Output the [X, Y] coordinate of the center of the cell containing the given text.  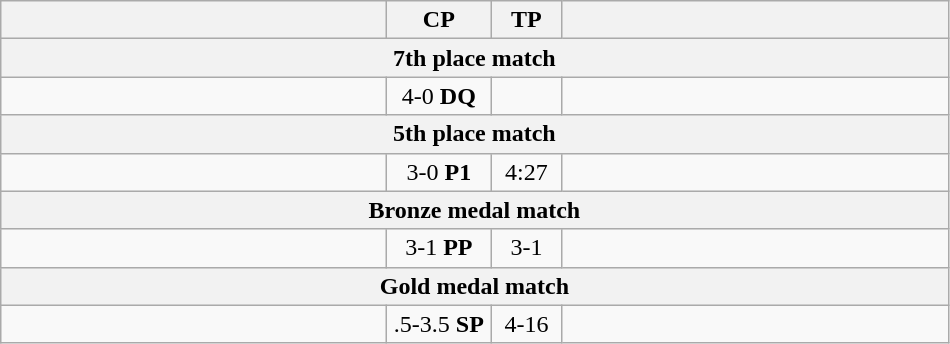
4-16 [526, 324]
4:27 [526, 172]
3-1 PP [439, 248]
.5-3.5 SP [439, 324]
7th place match [474, 58]
5th place match [474, 134]
TP [526, 20]
3-1 [526, 248]
Bronze medal match [474, 210]
Gold medal match [474, 286]
CP [439, 20]
3-0 P1 [439, 172]
4-0 DQ [439, 96]
